From the cell containing the given text, extract its center point as (x, y) coordinate. 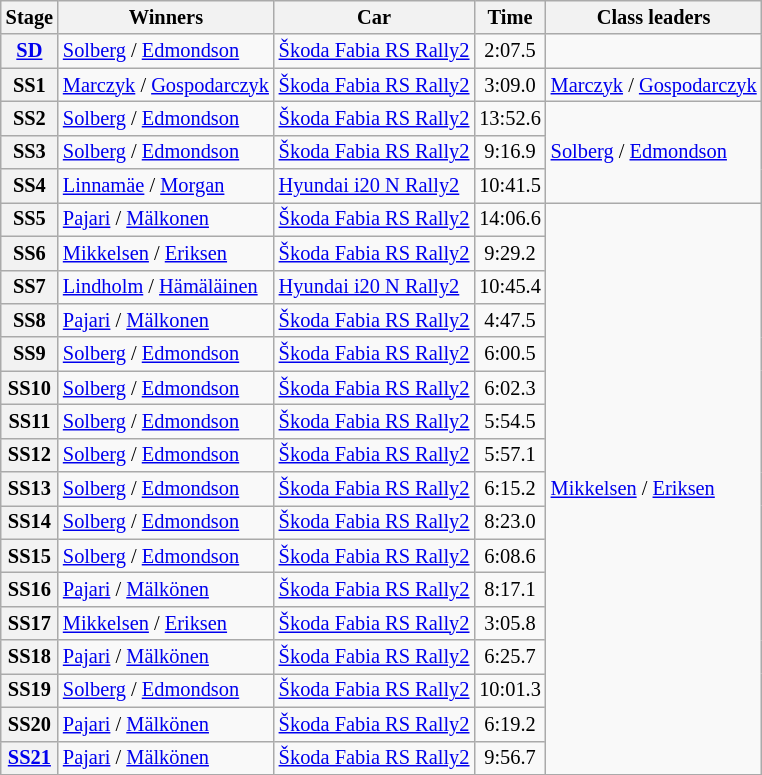
Winners (166, 17)
9:56.7 (510, 758)
6:19.2 (510, 724)
SS8 (30, 320)
SS20 (30, 724)
SS17 (30, 623)
Stage (30, 17)
13:52.6 (510, 118)
3:09.0 (510, 85)
SD (30, 51)
SS21 (30, 758)
9:29.2 (510, 253)
5:57.1 (510, 455)
6:08.6 (510, 556)
8:17.1 (510, 589)
SS2 (30, 118)
9:16.9 (510, 152)
Time (510, 17)
Car (374, 17)
SS5 (30, 219)
SS3 (30, 152)
6:00.5 (510, 354)
6:15.2 (510, 489)
SS6 (30, 253)
SS19 (30, 690)
10:45.4 (510, 287)
SS10 (30, 388)
4:47.5 (510, 320)
14:06.6 (510, 219)
10:41.5 (510, 186)
Linnamäe / Morgan (166, 186)
SS18 (30, 657)
10:01.3 (510, 690)
SS14 (30, 522)
SS7 (30, 287)
SS4 (30, 186)
5:54.5 (510, 421)
SS16 (30, 589)
SS11 (30, 421)
6:02.3 (510, 388)
3:05.8 (510, 623)
Class leaders (654, 17)
SS12 (30, 455)
SS13 (30, 489)
8:23.0 (510, 522)
SS15 (30, 556)
2:07.5 (510, 51)
6:25.7 (510, 657)
SS1 (30, 85)
SS9 (30, 354)
Lindholm / Hämäläinen (166, 287)
